For the text-containing cell, return its midpoint in [x, y] coordinate format. 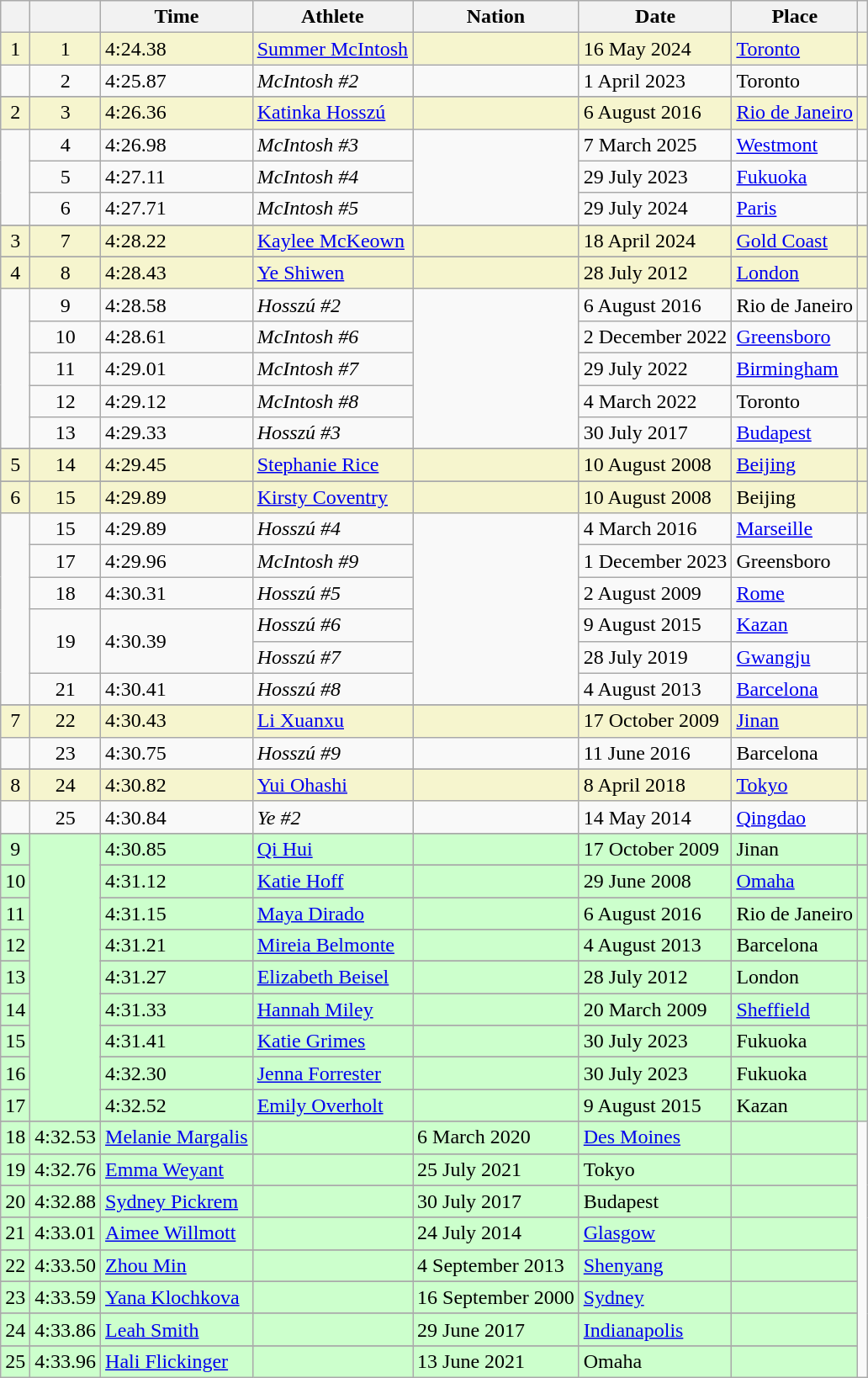
Mireia Belmonte [332, 946]
11 June 2016 [655, 753]
29 July 2022 [655, 368]
4:32.53 [66, 1137]
6 March 2020 [496, 1137]
Shenyang [655, 1265]
4:32.52 [177, 1105]
1 April 2023 [655, 81]
4:31.15 [177, 913]
Qi Hui [332, 849]
18 April 2024 [655, 241]
McIntosh #4 [332, 177]
4:24.38 [177, 49]
Time [177, 17]
29 July 2024 [655, 209]
4:29.96 [177, 561]
Emma Weyant [177, 1169]
Hosszú #5 [332, 593]
Kaylee McKeown [332, 241]
Yui Ohashi [332, 785]
Place [795, 17]
4:27.71 [177, 209]
4:32.88 [66, 1201]
29 June 2017 [496, 1329]
4:33.01 [66, 1233]
Birmingham [795, 368]
McIntosh #2 [332, 81]
20 [15, 1201]
Hosszú #2 [332, 305]
4:29.33 [177, 433]
28 July 2019 [655, 657]
4:29.45 [177, 465]
4:31.27 [177, 978]
Nation [496, 17]
Paris [795, 209]
Ye #2 [332, 817]
4:33.86 [66, 1329]
4:26.36 [177, 113]
4:31.12 [177, 881]
Yana Klochkova [177, 1297]
McIntosh #9 [332, 561]
Hosszú #9 [332, 753]
Sydney [655, 1297]
Sydney Pickrem [177, 1201]
29 July 2023 [655, 177]
Zhou Min [177, 1265]
20 March 2009 [655, 1010]
4:33.59 [66, 1297]
7 March 2025 [655, 145]
4:30.75 [177, 753]
Indianapolis [655, 1329]
4:28.58 [177, 305]
Rome [795, 593]
4:26.98 [177, 145]
2 August 2009 [655, 593]
Gold Coast [795, 241]
24 July 2014 [496, 1233]
McIntosh #6 [332, 337]
Stephanie Rice [332, 465]
Emily Overholt [332, 1105]
Qingdao [795, 817]
Ye Shiwen [332, 273]
4:30.43 [177, 721]
4:31.33 [177, 1010]
4:30.39 [177, 641]
Des Moines [655, 1137]
Hosszú #3 [332, 433]
13 June 2021 [496, 1361]
4:32.30 [177, 1073]
Westmont [795, 145]
McIntosh #8 [332, 401]
Kirsty Coventry [332, 497]
4 March 2022 [655, 401]
Li Xuanxu [332, 721]
2 December 2022 [655, 337]
14 May 2014 [655, 817]
4:30.41 [177, 689]
Date [655, 17]
Melanie Margalis [177, 1137]
McIntosh #7 [332, 368]
4:25.87 [177, 81]
4:29.01 [177, 368]
25 July 2021 [496, 1169]
Katie Grimes [332, 1041]
Elizabeth Beisel [332, 978]
Gwangju [795, 657]
Aimee Willmott [177, 1233]
4:30.84 [177, 817]
Hosszú #6 [332, 625]
Sheffield [795, 1010]
4:32.76 [66, 1169]
Summer McIntosh [332, 49]
4:30.31 [177, 593]
Hali Flickinger [177, 1361]
McIntosh #3 [332, 145]
Katinka Hosszú [332, 113]
4:27.11 [177, 177]
4:30.82 [177, 785]
Maya Dirado [332, 913]
Marseille [795, 529]
16 September 2000 [496, 1297]
4:28.22 [177, 241]
Hosszú #7 [332, 657]
4:31.41 [177, 1041]
4:33.50 [66, 1265]
4:28.43 [177, 273]
Hannah Miley [332, 1010]
Athlete [332, 17]
1 December 2023 [655, 561]
4:28.61 [177, 337]
Hosszú #8 [332, 689]
16 [15, 1073]
4:29.12 [177, 401]
Leah Smith [177, 1329]
4:31.21 [177, 946]
29 June 2008 [655, 881]
Katie Hoff [332, 881]
8 April 2018 [655, 785]
4 September 2013 [496, 1265]
4:30.85 [177, 849]
McIntosh #5 [332, 209]
Glasgow [655, 1233]
Jenna Forrester [332, 1073]
4 March 2016 [655, 529]
Hosszú #4 [332, 529]
16 May 2024 [655, 49]
4:33.96 [66, 1361]
